Pinpoint the cell where the given text exists, returning its [X, Y] midpoint coordinate. 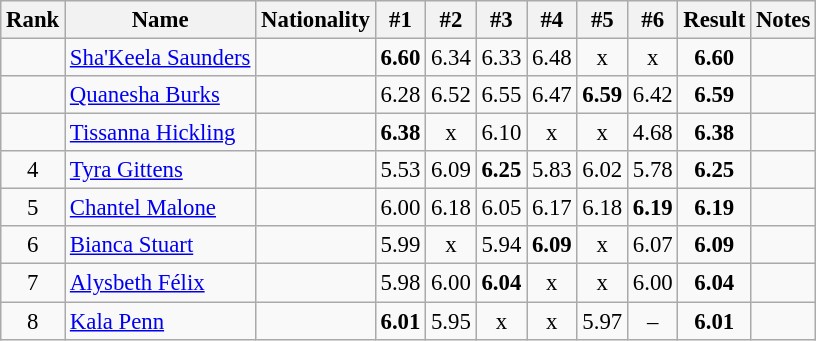
5.83 [552, 170]
5.94 [501, 245]
6.33 [501, 58]
– [653, 321]
Result [714, 20]
6.28 [400, 95]
Chantel Malone [160, 208]
Rank [33, 20]
8 [33, 321]
#1 [400, 20]
#6 [653, 20]
6.52 [451, 95]
Tissanna Hickling [160, 133]
Name [160, 20]
4.68 [653, 133]
5.97 [602, 321]
Kala Penn [160, 321]
#3 [501, 20]
7 [33, 283]
5.95 [451, 321]
5.78 [653, 170]
6.07 [653, 245]
5 [33, 208]
Notes [784, 20]
#4 [552, 20]
Bianca Stuart [160, 245]
Sha'Keela Saunders [160, 58]
Tyra Gittens [160, 170]
Alysbeth Félix [160, 283]
#5 [602, 20]
6.48 [552, 58]
6.55 [501, 95]
5.98 [400, 283]
6.05 [501, 208]
#2 [451, 20]
6.02 [602, 170]
6.10 [501, 133]
Quanesha Burks [160, 95]
6 [33, 245]
6.42 [653, 95]
4 [33, 170]
6.47 [552, 95]
5.53 [400, 170]
6.34 [451, 58]
6.17 [552, 208]
5.99 [400, 245]
Nationality [316, 20]
